Return (x, y) of the center of cell containing provided text 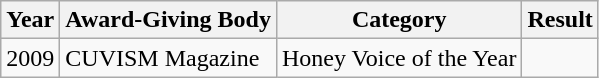
Result (560, 20)
Category (398, 20)
Award-Giving Body (168, 20)
CUVISM Magazine (168, 58)
Year (30, 20)
Honey Voice of the Year (398, 58)
2009 (30, 58)
